Return the (x, y) coordinate for the center point of the cell that contains the specified text.  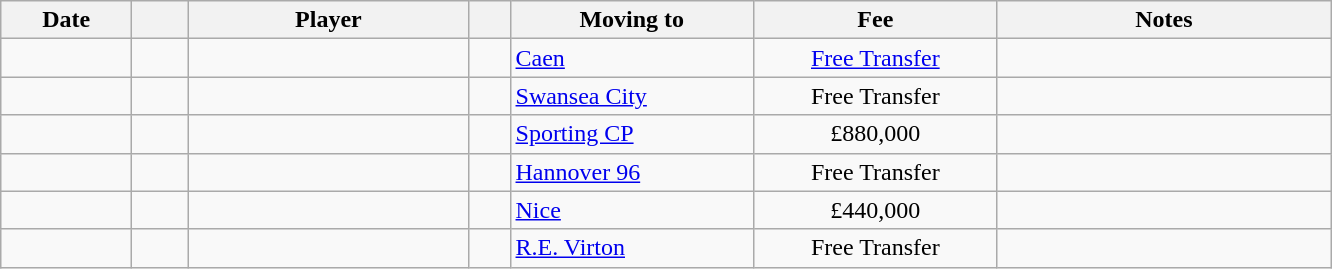
R.E. Virton (632, 248)
Fee (876, 20)
Date (66, 20)
Swansea City (632, 96)
Nice (632, 210)
Hannover 96 (632, 172)
Sporting CP (632, 134)
Caen (632, 58)
Player (328, 20)
£880,000 (876, 134)
Notes (1164, 20)
Moving to (632, 20)
£440,000 (876, 210)
